Return the (X, Y) coordinate for the center point of the cell that contains the specified text.  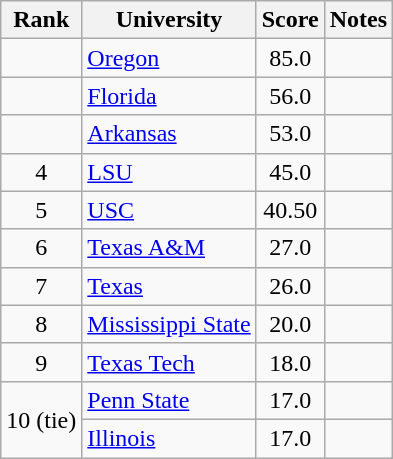
53.0 (290, 134)
University (169, 20)
27.0 (290, 248)
Oregon (169, 58)
8 (42, 324)
18.0 (290, 362)
Mississippi State (169, 324)
9 (42, 362)
USC (169, 210)
45.0 (290, 172)
Texas A&M (169, 248)
7 (42, 286)
Florida (169, 96)
LSU (169, 172)
5 (42, 210)
Score (290, 20)
20.0 (290, 324)
Penn State (169, 400)
6 (42, 248)
Texas Tech (169, 362)
Illinois (169, 438)
Notes (358, 20)
Arkansas (169, 134)
56.0 (290, 96)
Texas (169, 286)
26.0 (290, 286)
85.0 (290, 58)
4 (42, 172)
40.50 (290, 210)
Rank (42, 20)
10 (tie) (42, 419)
